Identify which cell holds the provided text, then report its [x, y] central coordinate. 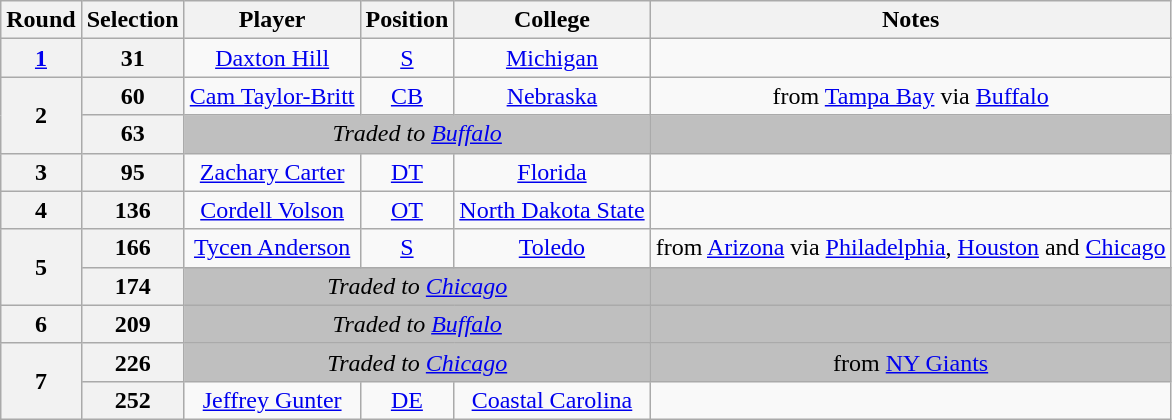
Selection [132, 20]
4 [41, 210]
Position [407, 20]
DE [407, 400]
2 [41, 115]
60 [132, 96]
Tycen Anderson [272, 248]
Cordell Volson [272, 210]
College [552, 20]
7 [41, 381]
5 [41, 267]
Michigan [552, 58]
Jeffrey Gunter [272, 400]
Nebraska [552, 96]
CB [407, 96]
226 [132, 362]
136 [132, 210]
from Arizona via Philadelphia, Houston and Chicago [910, 248]
31 [132, 58]
Player [272, 20]
Toledo [552, 248]
3 [41, 172]
Round [41, 20]
6 [41, 324]
174 [132, 286]
Daxton Hill [272, 58]
OT [407, 210]
1 [41, 58]
Florida [552, 172]
63 [132, 134]
Cam Taylor-Britt [272, 96]
DT [407, 172]
Notes [910, 20]
from Tampa Bay via Buffalo [910, 96]
95 [132, 172]
252 [132, 400]
North Dakota State [552, 210]
Zachary Carter [272, 172]
from NY Giants [910, 362]
Coastal Carolina [552, 400]
209 [132, 324]
166 [132, 248]
